Locate the cell with the specified text and output its [X, Y] center coordinate. 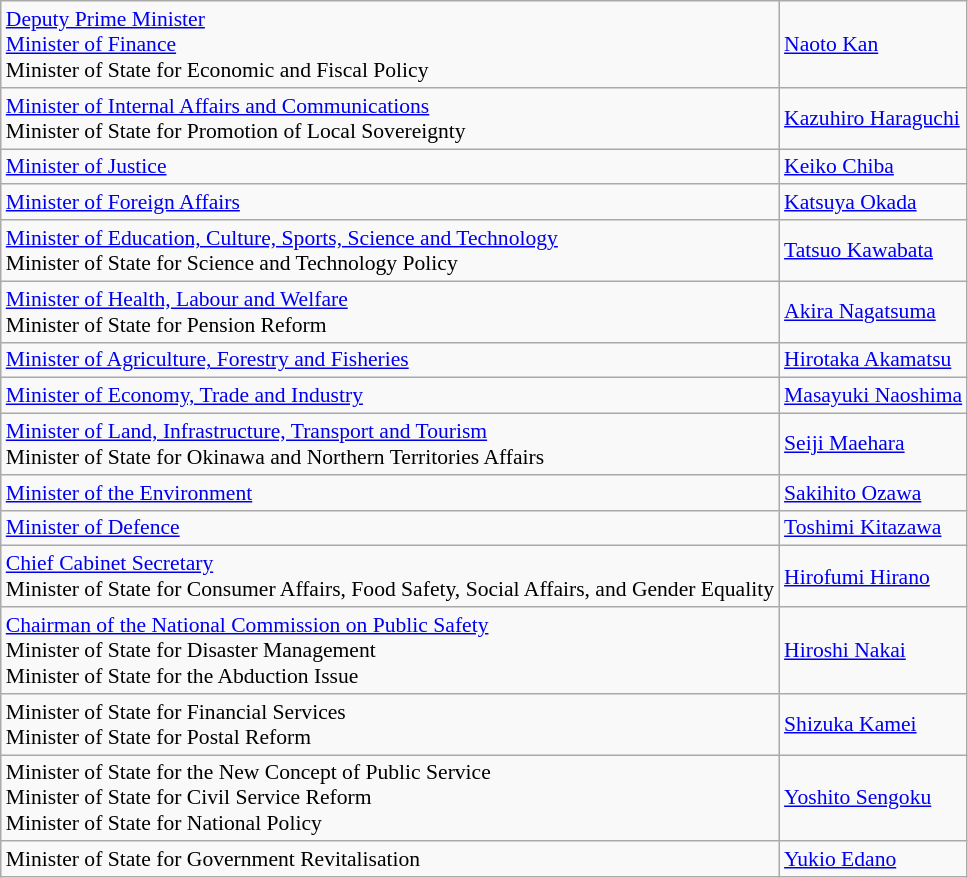
Katsuya Okada [873, 203]
Minister of Defence [390, 528]
Minister of State for Financial ServicesMinister of State for Postal Reform [390, 724]
Minister of State for Government Revitalisation [390, 860]
Minister of Agriculture, Forestry and Fisheries [390, 360]
Tatsuo Kawabata [873, 250]
Yoshito Sengoku [873, 798]
Kazuhiro Haraguchi [873, 118]
Deputy Prime MinisterMinister of FinanceMinister of State for Economic and Fiscal Policy [390, 44]
Minister of the Environment [390, 493]
Chief Cabinet SecretaryMinister of State for Consumer Affairs, Food Safety, Social Affairs, and Gender Equality [390, 576]
Hiroshi Nakai [873, 650]
Naoto Kan [873, 44]
Minister of Land, Infrastructure, Transport and TourismMinister of State for Okinawa and Northern Territories Affairs [390, 444]
Hirofumi Hirano [873, 576]
Toshimi Kitazawa [873, 528]
Minister of Education, Culture, Sports, Science and TechnologyMinister of State for Science and Technology Policy [390, 250]
Chairman of the National Commission on Public SafetyMinister of State for Disaster ManagementMinister of State for the Abduction Issue [390, 650]
Minister of Foreign Affairs [390, 203]
Shizuka Kamei [873, 724]
Minister of Justice [390, 167]
Keiko Chiba [873, 167]
Masayuki Naoshima [873, 396]
Minister of State for the New Concept of Public ServiceMinister of State for Civil Service ReformMinister of State for National Policy [390, 798]
Minister of Internal Affairs and CommunicationsMinister of State for Promotion of Local Sovereignty [390, 118]
Minister of Economy, Trade and Industry [390, 396]
Sakihito Ozawa [873, 493]
Hirotaka Akamatsu [873, 360]
Akira Nagatsuma [873, 312]
Yukio Edano [873, 860]
Minister of Health, Labour and WelfareMinister of State for Pension Reform [390, 312]
Seiji Maehara [873, 444]
